Search for the cell housing the specified text and yield its (x, y) center coordinate. 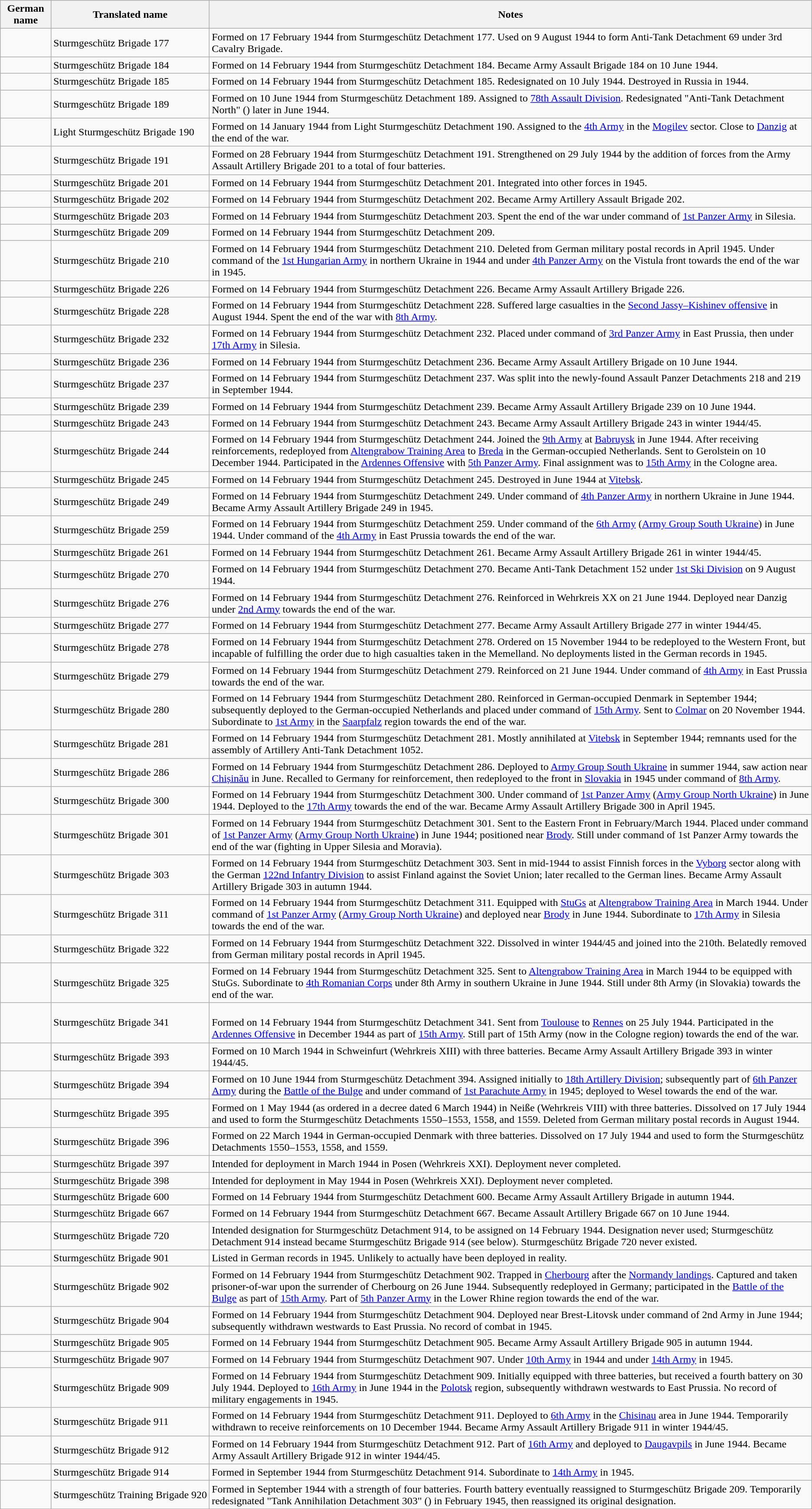
Sturmgeschütz Brigade 912 (130, 1450)
Sturmgeschütz Brigade 396 (130, 1141)
Sturmgeschütz Brigade 239 (130, 407)
Sturmgeschütz Brigade 398 (130, 1181)
Formed on 10 March 1944 in Schweinfurt (Wehrkreis XIII) with three batteries. Became Army Assault Artillery Brigade 393 in winter 1944/45. (511, 1057)
Sturmgeschütz Brigade 286 (130, 772)
Light Sturmgeschütz Brigade 190 (130, 132)
Sturmgeschütz Brigade 228 (130, 312)
Formed on 14 February 1944 from Sturmgeschütz Detachment 243. Became Army Assault Artillery Brigade 243 in winter 1944/45. (511, 423)
Formed on 14 February 1944 from Sturmgeschütz Detachment 667. Became Assault Artillery Brigade 667 on 10 June 1944. (511, 1214)
Formed on 14 February 1944 from Sturmgeschütz Detachment 209. (511, 232)
Sturmgeschütz Brigade 184 (130, 65)
Sturmgeschütz Brigade 300 (130, 801)
Formed on 17 February 1944 from Sturmgeschütz Detachment 177. Used on 9 August 1944 to form Anti-Tank Detachment 69 under 3rd Cavalry Brigade. (511, 43)
Sturmgeschütz Brigade 279 (130, 676)
Sturmgeschütz Brigade 909 (130, 1388)
Intended for deployment in March 1944 in Posen (Wehrkreis XXI). Deployment never completed. (511, 1164)
Formed on 14 February 1944 from Sturmgeschütz Detachment 236. Became Army Assault Artillery Brigade on 10 June 1944. (511, 362)
Formed on 14 February 1944 from Sturmgeschütz Detachment 202. Became Army Artillery Assault Brigade 202. (511, 199)
Sturmgeschütz Brigade 911 (130, 1421)
Sturmgeschütz Brigade 191 (130, 161)
Sturmgeschütz Brigade 201 (130, 183)
Formed in September 1944 from Sturmgeschütz Detachment 914. Subordinate to 14th Army in 1945. (511, 1472)
Formed on 14 February 1944 from Sturmgeschütz Detachment 203. Spent the end of the war under command of 1st Panzer Army in Silesia. (511, 216)
Sturmgeschütz Brigade 261 (130, 552)
Sturmgeschütz Training Brigade 920 (130, 1494)
Translated name (130, 15)
Sturmgeschütz Brigade 277 (130, 625)
Sturmgeschütz Brigade 244 (130, 451)
Sturmgeschütz Brigade 226 (130, 289)
Sturmgeschütz Brigade 236 (130, 362)
Formed on 14 February 1944 from Sturmgeschütz Detachment 277. Became Army Assault Artillery Brigade 277 in winter 1944/45. (511, 625)
Sturmgeschütz Brigade 259 (130, 530)
Formed on 14 February 1944 from Sturmgeschütz Detachment 201. Integrated into other forces in 1945. (511, 183)
Sturmgeschütz Brigade 395 (130, 1113)
Formed on 14 February 1944 from Sturmgeschütz Detachment 245. Destroyed in June 1944 at Vitebsk. (511, 479)
Sturmgeschütz Brigade 667 (130, 1214)
Sturmgeschütz Brigade 303 (130, 875)
Sturmgeschütz Brigade 177 (130, 43)
Sturmgeschütz Brigade 185 (130, 82)
Sturmgeschütz Brigade 243 (130, 423)
German name (26, 15)
Notes (511, 15)
Sturmgeschütz Brigade 904 (130, 1321)
Sturmgeschütz Brigade 270 (130, 574)
Formed on 14 February 1944 from Sturmgeschütz Detachment 905. Became Army Assault Artillery Brigade 905 in autumn 1944. (511, 1343)
Formed on 14 February 1944 from Sturmgeschütz Detachment 185. Redesignated on 10 July 1944. Destroyed in Russia in 1944. (511, 82)
Sturmgeschütz Brigade 249 (130, 502)
Sturmgeschütz Brigade 720 (130, 1236)
Sturmgeschütz Brigade 203 (130, 216)
Sturmgeschütz Brigade 237 (130, 384)
Sturmgeschütz Brigade 189 (130, 104)
Sturmgeschütz Brigade 341 (130, 1023)
Formed on 14 February 1944 from Sturmgeschütz Detachment 239. Became Army Assault Artillery Brigade 239 on 10 June 1944. (511, 407)
Formed on 14 February 1944 from Sturmgeschütz Detachment 184. Became Army Assault Brigade 184 on 10 June 1944. (511, 65)
Formed on 14 February 1944 from Sturmgeschütz Detachment 907. Under 10th Army in 1944 and under 14th Army in 1945. (511, 1359)
Sturmgeschütz Brigade 245 (130, 479)
Sturmgeschütz Brigade 914 (130, 1472)
Sturmgeschütz Brigade 907 (130, 1359)
Sturmgeschütz Brigade 281 (130, 745)
Sturmgeschütz Brigade 278 (130, 647)
Formed on 14 February 1944 from Sturmgeschütz Detachment 600. Became Army Assault Artillery Brigade in autumn 1944. (511, 1197)
Sturmgeschütz Brigade 209 (130, 232)
Sturmgeschütz Brigade 276 (130, 603)
Sturmgeschütz Brigade 232 (130, 339)
Sturmgeschütz Brigade 393 (130, 1057)
Sturmgeschütz Brigade 210 (130, 260)
Sturmgeschütz Brigade 202 (130, 199)
Formed on 14 February 1944 from Sturmgeschütz Detachment 270. Became Anti-Tank Detachment 152 under 1st Ski Division on 9 August 1944. (511, 574)
Intended for deployment in May 1944 in Posen (Wehrkreis XXI). Deployment never completed. (511, 1181)
Listed in German records in 1945. Unlikely to actually have been deployed in reality. (511, 1258)
Sturmgeschütz Brigade 325 (130, 983)
Formed on 14 February 1944 from Sturmgeschütz Detachment 261. Became Army Assault Artillery Brigade 261 in winter 1944/45. (511, 552)
Sturmgeschütz Brigade 902 (130, 1286)
Sturmgeschütz Brigade 301 (130, 835)
Sturmgeschütz Brigade 311 (130, 915)
Sturmgeschütz Brigade 280 (130, 710)
Formed on 14 February 1944 from Sturmgeschütz Detachment 226. Became Army Assault Artillery Brigade 226. (511, 289)
Sturmgeschütz Brigade 397 (130, 1164)
Sturmgeschütz Brigade 322 (130, 948)
Sturmgeschütz Brigade 905 (130, 1343)
Sturmgeschütz Brigade 600 (130, 1197)
Sturmgeschütz Brigade 394 (130, 1085)
Sturmgeschütz Brigade 901 (130, 1258)
